Locate the cell with the specified text and output its [X, Y] center coordinate. 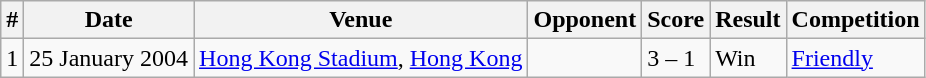
Win [748, 58]
Friendly [856, 58]
1 [12, 58]
Venue [361, 20]
Score [676, 20]
3 – 1 [676, 58]
Date [109, 20]
# [12, 20]
Result [748, 20]
Competition [856, 20]
Hong Kong Stadium, Hong Kong [361, 58]
25 January 2004 [109, 58]
Opponent [585, 20]
